Return (x, y) of the center of cell containing provided text 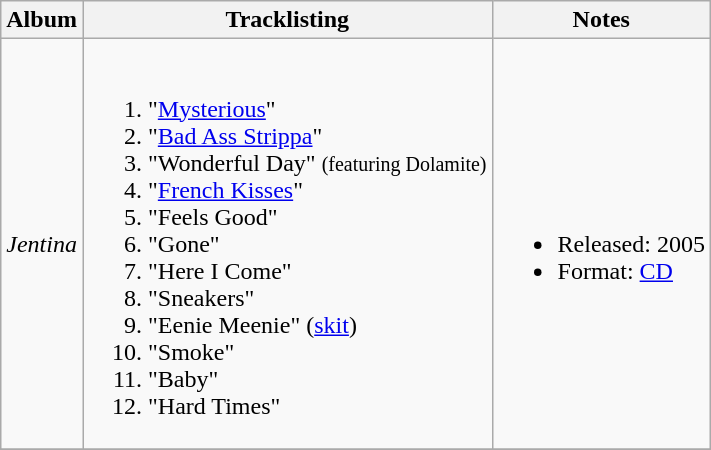
Jentina (42, 244)
Released: 2005Format: CD (601, 244)
Tracklisting (287, 20)
Album (42, 20)
Notes (601, 20)
